Find where the given text appears and provide that cell's center as [X, Y] coordinate. 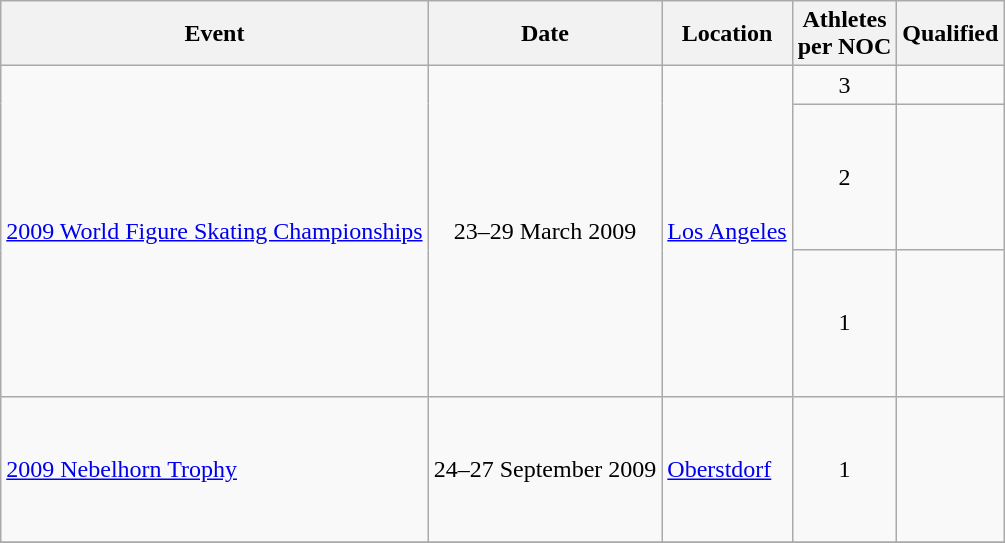
2 [844, 177]
24–27 September 2009 [545, 469]
Qualified [950, 34]
Oberstdorf [727, 469]
Date [545, 34]
2009 Nebelhorn Trophy [214, 469]
Event [214, 34]
3 [844, 85]
2009 World Figure Skating Championships [214, 231]
Location [727, 34]
Los Angeles [727, 231]
23–29 March 2009 [545, 231]
Athletes per NOC [844, 34]
